Return [X, Y] of the center of cell containing provided text 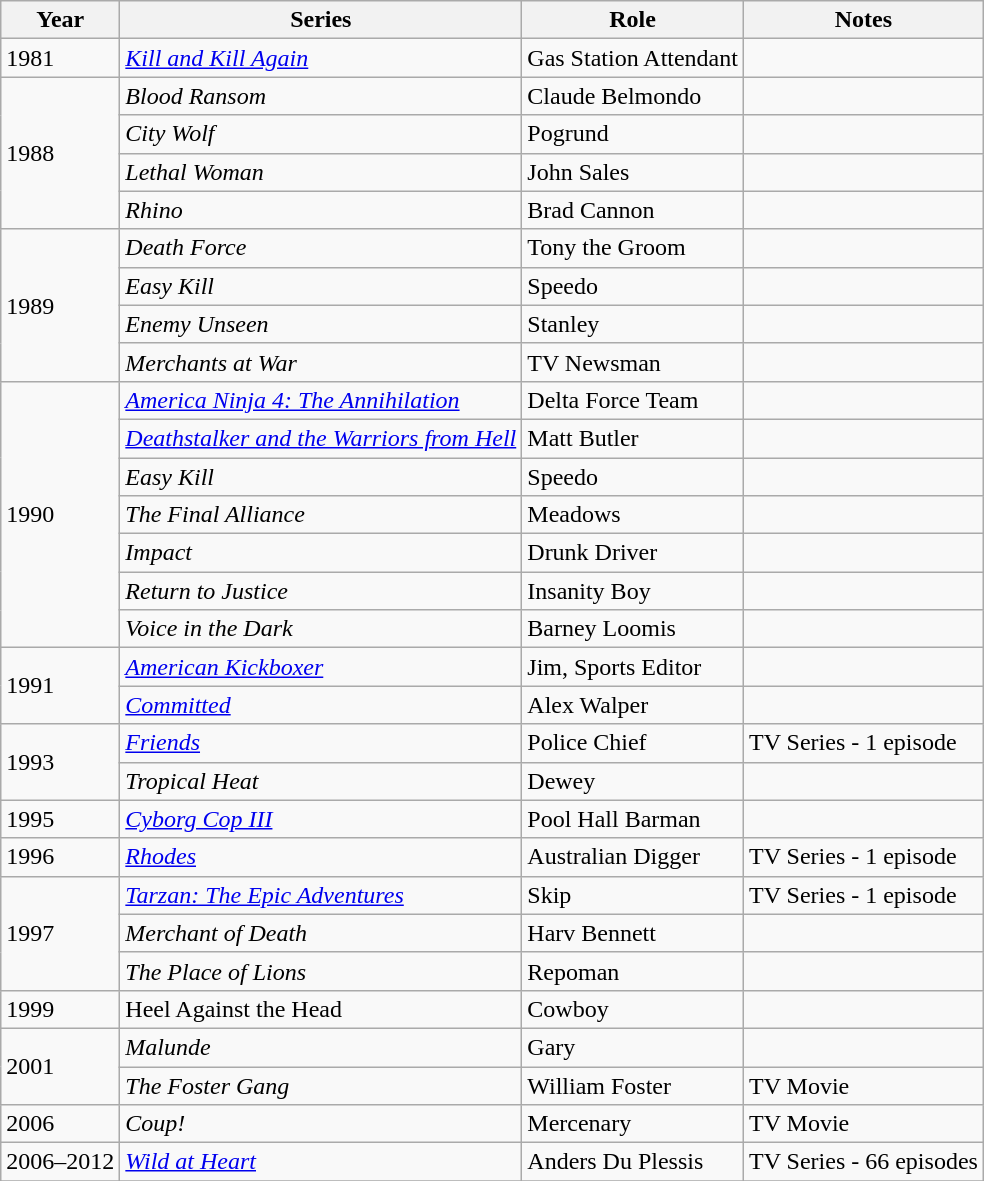
1981 [60, 58]
American Kickboxer [321, 667]
1991 [60, 686]
America Ninja 4: The Annihilation [321, 400]
Wild at Heart [321, 1162]
Cowboy [633, 1009]
Police Chief [633, 743]
Merchant of Death [321, 933]
Stanley [633, 324]
Drunk Driver [633, 553]
Coup! [321, 1124]
Malunde [321, 1047]
Series [321, 20]
Repoman [633, 971]
TV Newsman [633, 362]
2006 [60, 1124]
Return to Justice [321, 591]
Brad Cannon [633, 210]
Year [60, 20]
Friends [321, 743]
Rhodes [321, 857]
Delta Force Team [633, 400]
Merchants at War [321, 362]
1997 [60, 933]
TV Series - 66 episodes [863, 1162]
Role [633, 20]
Lethal Woman [321, 172]
The Foster Gang [321, 1085]
Pogrund [633, 134]
Harv Bennett [633, 933]
The Final Alliance [321, 515]
Meadows [633, 515]
1996 [60, 857]
Impact [321, 553]
Blood Ransom [321, 96]
Anders Du Plessis [633, 1162]
Rhino [321, 210]
1988 [60, 153]
1999 [60, 1009]
1989 [60, 305]
Notes [863, 20]
Heel Against the Head [321, 1009]
Gary [633, 1047]
Voice in the Dark [321, 629]
Committed [321, 705]
Tony the Groom [633, 248]
Mercenary [633, 1124]
Dewey [633, 781]
2006–2012 [60, 1162]
Skip [633, 895]
Pool Hall Barman [633, 819]
Barney Loomis [633, 629]
Tropical Heat [321, 781]
Enemy Unseen [321, 324]
Gas Station Attendant [633, 58]
William Foster [633, 1085]
Death Force [321, 248]
1995 [60, 819]
Alex Walper [633, 705]
1990 [60, 514]
Jim, Sports Editor [633, 667]
2001 [60, 1066]
Tarzan: The Epic Adventures [321, 895]
Deathstalker and the Warriors from Hell [321, 438]
Cyborg Cop III [321, 819]
The Place of Lions [321, 971]
Australian Digger [633, 857]
Matt Butler [633, 438]
1993 [60, 762]
John Sales [633, 172]
Kill and Kill Again [321, 58]
Insanity Boy [633, 591]
City Wolf [321, 134]
Claude Belmondo [633, 96]
